Scan for the cell matching the given text and deliver its [x, y] coordinate at center. 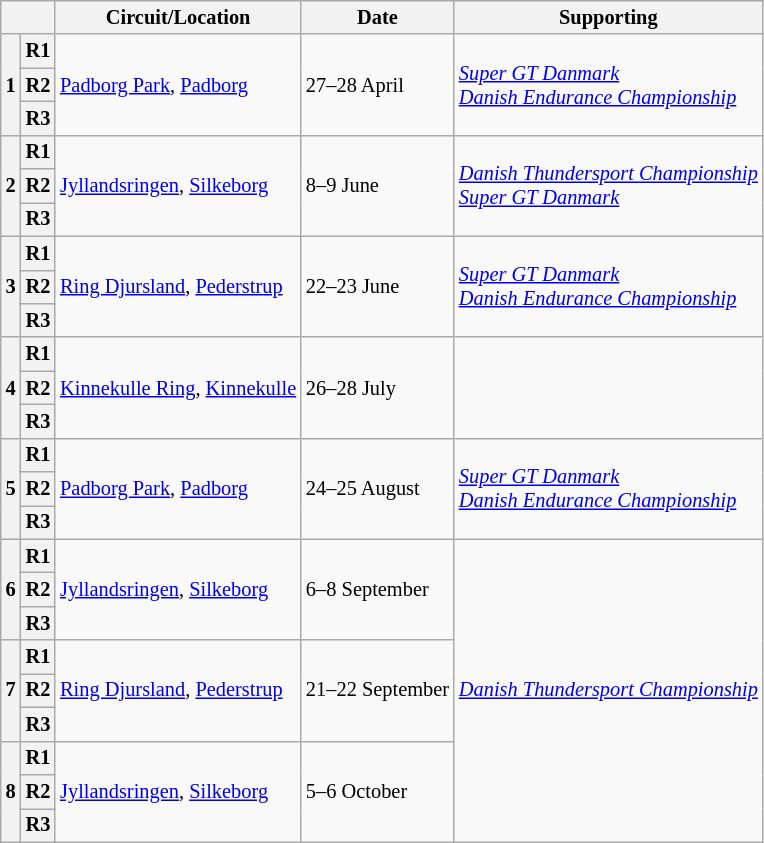
26–28 July [378, 388]
6 [11, 590]
22–23 June [378, 286]
24–25 August [378, 488]
27–28 April [378, 84]
Circuit/Location [178, 17]
5–6 October [378, 792]
Supporting [608, 17]
21–22 September [378, 690]
Date [378, 17]
Danish Thundersport Championship [608, 690]
7 [11, 690]
5 [11, 488]
Danish Thundersport ChampionshipSuper GT Danmark [608, 186]
8 [11, 792]
3 [11, 286]
1 [11, 84]
4 [11, 388]
6–8 September [378, 590]
Kinnekulle Ring, Kinnekulle [178, 388]
2 [11, 186]
8–9 June [378, 186]
